Detect which cell encompasses the target text, then output its [x, y] center coordinate. 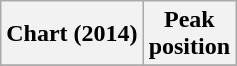
Chart (2014) [72, 34]
Peakposition [189, 34]
